Locate the cell with the specified text and output its (x, y) center coordinate. 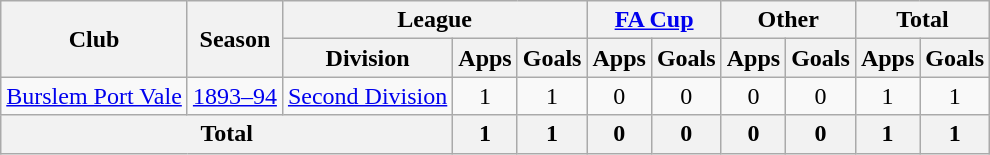
Season (234, 39)
FA Cup (654, 20)
Division (367, 58)
Club (94, 39)
Burslem Port Vale (94, 96)
League (434, 20)
Other (788, 20)
1893–94 (234, 96)
Second Division (367, 96)
